Provide the (x, y) coordinate of the cell's center where the given text is located.  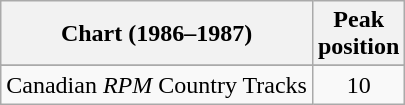
Peakposition (358, 34)
Canadian RPM Country Tracks (157, 85)
Chart (1986–1987) (157, 34)
10 (358, 85)
